Provide the (X, Y) coordinate of the cell's center where the given text is located.  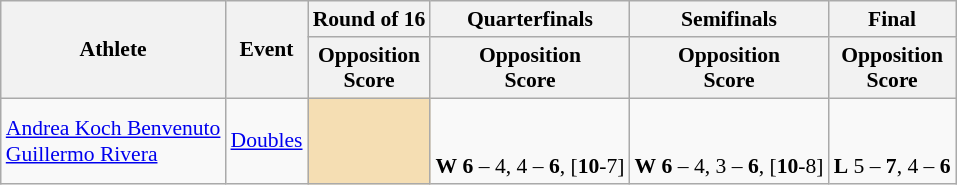
Quarterfinals (530, 19)
Event (266, 50)
Final (892, 19)
Athlete (114, 50)
L 5 – 7, 4 – 6 (892, 142)
Doubles (266, 142)
W 6 – 4, 3 – 6, [10-8] (730, 142)
Semifinals (730, 19)
Round of 16 (370, 19)
W 6 – 4, 4 – 6, [10-7] (530, 142)
Andrea Koch BenvenutoGuillermo Rivera (114, 142)
